Determine the [x, y] coordinate at the center of the cell enclosing the given text.  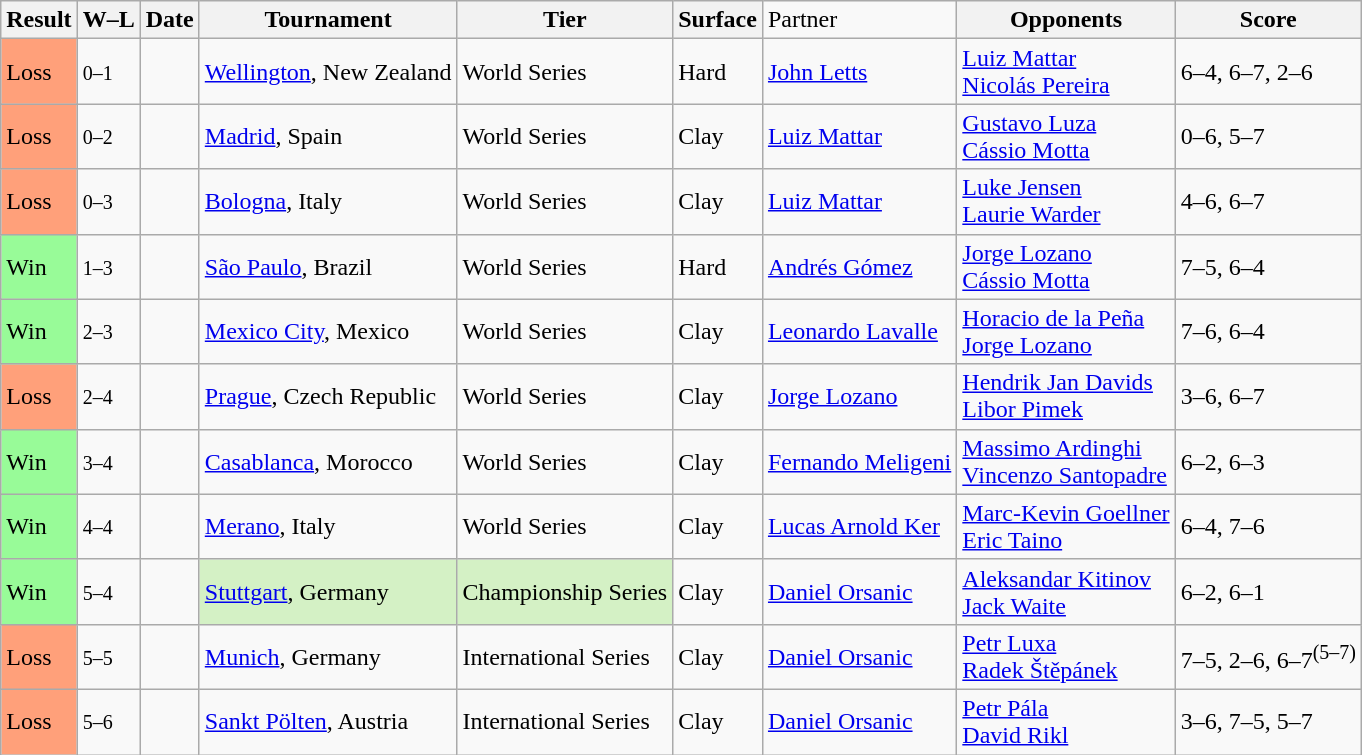
Casablanca, Morocco [328, 462]
Sankt Pölten, Austria [328, 722]
Date [170, 20]
Result [39, 20]
Munich, Germany [328, 656]
Andrés Gómez [859, 266]
Tier [565, 20]
Prague, Czech Republic [328, 396]
6–4, 7–6 [1268, 526]
0–3 [108, 202]
Merano, Italy [328, 526]
7–5, 2–6, 6–7(5–7) [1268, 656]
Petr Luxa Radek Štěpánek [1066, 656]
4–6, 6–7 [1268, 202]
Horacio de la Peña Jorge Lozano [1066, 332]
Tournament [328, 20]
2–3 [108, 332]
3–4 [108, 462]
0–6, 5–7 [1268, 136]
4–4 [108, 526]
7–6, 6–4 [1268, 332]
Luiz Mattar Nicolás Pereira [1066, 72]
Wellington, New Zealand [328, 72]
0–1 [108, 72]
Gustavo Luza Cássio Motta [1066, 136]
Lucas Arnold Ker [859, 526]
Partner [859, 20]
Jorge Lozano [859, 396]
5–5 [108, 656]
Stuttgart, Germany [328, 592]
Championship Series [565, 592]
Petr Pála David Rikl [1066, 722]
5–4 [108, 592]
5–6 [108, 722]
Mexico City, Mexico [328, 332]
Hendrik Jan Davids Libor Pimek [1066, 396]
Jorge Lozano Cássio Motta [1066, 266]
Bologna, Italy [328, 202]
3–6, 7–5, 5–7 [1268, 722]
7–5, 6–4 [1268, 266]
Aleksandar Kitinov Jack Waite [1066, 592]
Opponents [1066, 20]
6–2, 6–3 [1268, 462]
John Letts [859, 72]
Fernando Meligeni [859, 462]
Madrid, Spain [328, 136]
Luke Jensen Laurie Warder [1066, 202]
Marc-Kevin Goellner Eric Taino [1066, 526]
3–6, 6–7 [1268, 396]
Score [1268, 20]
1–3 [108, 266]
São Paulo, Brazil [328, 266]
Massimo Ardinghi Vincenzo Santopadre [1066, 462]
Leonardo Lavalle [859, 332]
6–2, 6–1 [1268, 592]
6–4, 6–7, 2–6 [1268, 72]
2–4 [108, 396]
W–L [108, 20]
Surface [718, 20]
0–2 [108, 136]
